From the cell containing the given text, extract its center point as [x, y] coordinate. 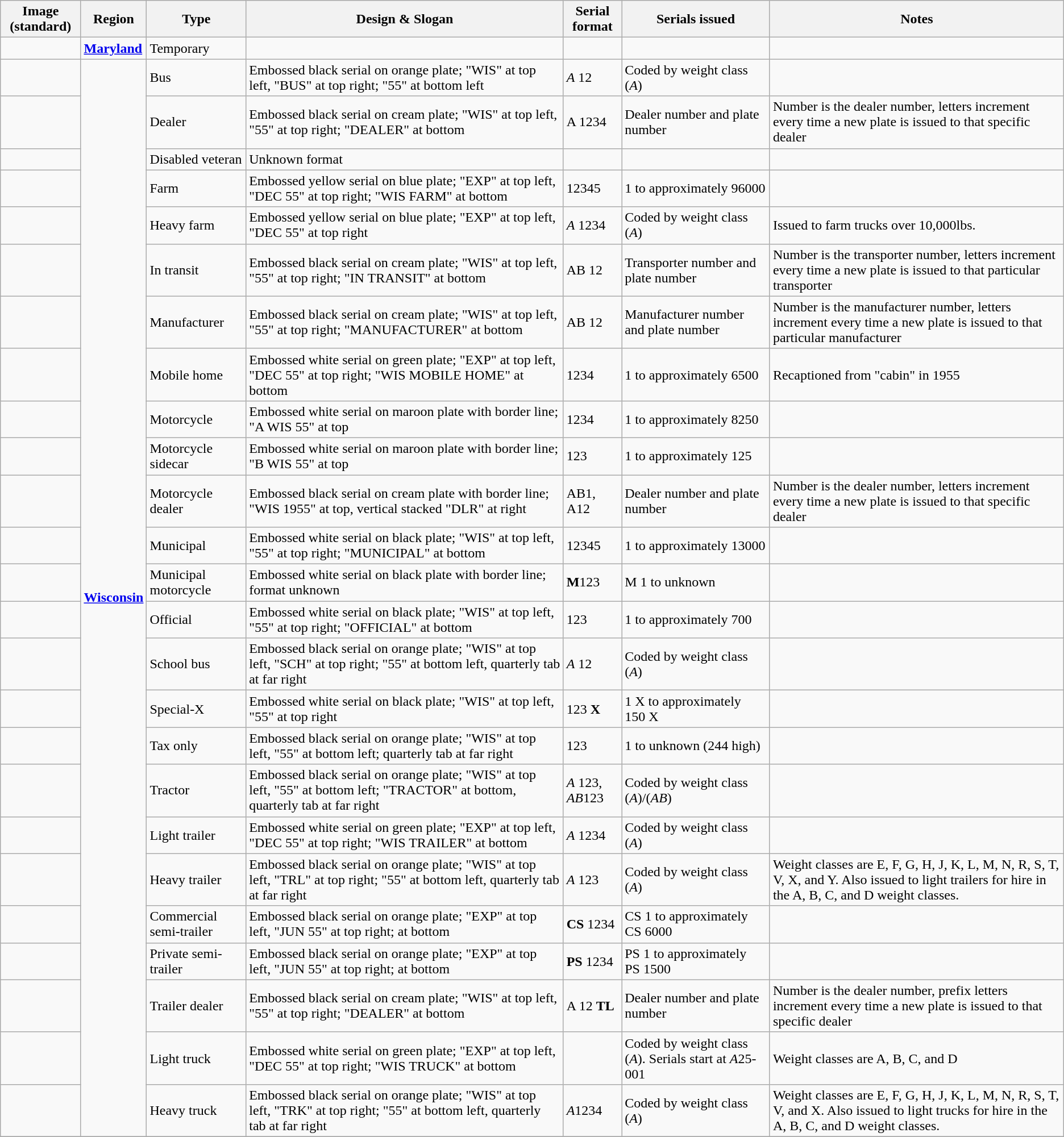
A1234 [592, 1110]
Notes [916, 19]
PS 1234 [592, 961]
Serials issued [696, 19]
Special-X [197, 709]
Motorcycle sidecar [197, 456]
Embossed white serial on green plate; "EXP" at top left, "DEC 55" at top right; "WIS MOBILE HOME" at bottom [405, 374]
1 X to approximately 150 X [696, 709]
Embossed white serial on maroon plate with border line; "B WIS 55" at top [405, 456]
Private semi-trailer [197, 961]
Dealer [197, 122]
Light trailer [197, 835]
Disabled veteran [197, 159]
1 to approximately 8250 [696, 419]
Embossed white serial on black plate; "WIS" at top left, "55" at top right [405, 709]
Region [114, 19]
In transit [197, 270]
Image (standard) [41, 19]
Embossed yellow serial on blue plate; "EXP" at top left, "DEC 55" at top right; "WIS FARM" at bottom [405, 189]
Commercial semi-trailer [197, 924]
Embossed yellow serial on blue plate; "EXP" at top left, "DEC 55" at top right [405, 225]
PS 1 to approximately PS 1500 [696, 961]
AB1, A12 [592, 501]
CS 1234 [592, 924]
Embossed black serial on cream plate; "WIS" at top left, "55" at top right; "IN TRANSIT" at bottom [405, 270]
Heavy truck [197, 1110]
1 to approximately 700 [696, 619]
Manufacturer number and plate number [696, 322]
Temporary [197, 48]
Official [197, 619]
Embossed black serial on orange plate; "WIS" at top left, "55" at bottom left; "TRACTOR" at bottom, quarterly tab at far right [405, 790]
Embossed black serial on cream plate with border line; "WIS 1955" at top, vertical stacked "DLR" at right [405, 501]
Embossed black serial on orange plate; "WIS" at top left, "55" at bottom left; quarterly tab at far right [405, 745]
Embossed white serial on black plate; "WIS" at top left, "55" at top right; "OFFICIAL" at bottom [405, 619]
Light truck [197, 1058]
1 to approximately 96000 [696, 189]
Number is the manufacturer number, letters increment every time a new plate is issued to that particular manufacturer [916, 322]
A 12 TL [592, 1006]
Trailer dealer [197, 1006]
Embossed white serial on black plate; "WIS" at top left, "55" at top right; "MUNICIPAL" at bottom [405, 545]
Motorcycle dealer [197, 501]
Embossed white serial on black plate with border line; format unknown [405, 583]
Bus [197, 77]
Heavy trailer [197, 880]
Embossed black serial on orange plate; "WIS" at top left, "SCH" at top right; "55" at bottom left, quarterly tab at far right [405, 664]
Number is the dealer number, prefix letters increment every time a new plate is issued to that specific dealer [916, 1006]
School bus [197, 664]
Municipal [197, 545]
Weight classes are E, F, G, H, J, K, L, M, N, R, S, T, V, and X. Also issued to light trucks for hire in the A, B, C, and D weight classes. [916, 1110]
Tax only [197, 745]
Heavy farm [197, 225]
Motorcycle [197, 419]
Weight classes are E, F, G, H, J, K, L, M, N, R, S, T, V, X, and Y. Also issued to light trailers for hire in the A, B, C, and D weight classes. [916, 880]
Coded by weight class (A)/(AB) [696, 790]
Embossed black serial on orange plate; "WIS" at top left, "BUS" at top right; "55" at bottom left [405, 77]
Issued to farm trucks over 10,000lbs. [916, 225]
Wisconsin [114, 598]
Recaptioned from "cabin" in 1955 [916, 374]
Number is the transporter number, letters increment every time a new plate is issued to that particular transporter [916, 270]
Embossed black serial on cream plate; "WIS" at top left, "55" at top right; "MANUFACTURER" at bottom [405, 322]
Design & Slogan [405, 19]
1 to approximately 125 [696, 456]
Weight classes are A, B, C, and D [916, 1058]
Serial format [592, 19]
Type [197, 19]
Farm [197, 189]
A 123 [592, 880]
Tractor [197, 790]
Maryland [114, 48]
Municipal motorcycle [197, 583]
Manufacturer [197, 322]
1 to approximately 6500 [696, 374]
A 123, AB123 [592, 790]
CS 1 to approximately CS 6000 [696, 924]
Coded by weight class (A). Serials start at A25-001 [696, 1058]
Embossed black serial on orange plate; "WIS" at top left, "TRK" at top right; "55" at bottom left, quarterly tab at far right [405, 1110]
Embossed white serial on green plate; "EXP" at top left, "DEC 55" at top right; "WIS TRUCK" at bottom [405, 1058]
M123 [592, 583]
Mobile home [197, 374]
Embossed white serial on green plate; "EXP" at top left, "DEC 55" at top right; "WIS TRAILER" at bottom [405, 835]
1 to approximately 13000 [696, 545]
Embossed black serial on orange plate; "WIS" at top left, "TRL" at top right; "55" at bottom left, quarterly tab at far right [405, 880]
M 1 to unknown [696, 583]
Transporter number and plate number [696, 270]
Embossed white serial on maroon plate with border line; "A WIS 55" at top [405, 419]
123 X [592, 709]
Unknown format [405, 159]
1 to unknown (244 high) [696, 745]
